Locate the cell with the specified text and output its [x, y] center coordinate. 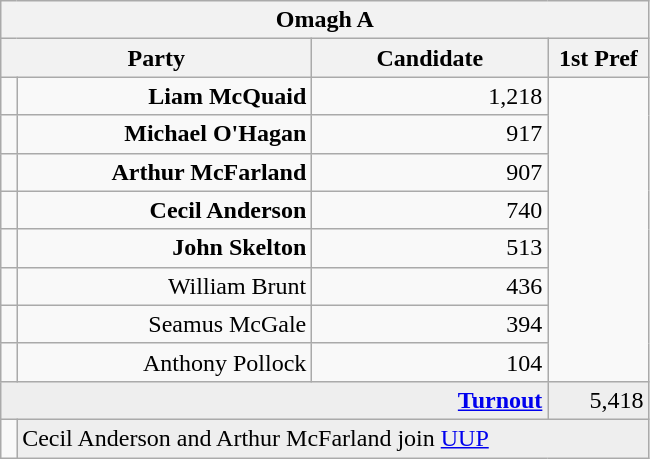
Cecil Anderson [164, 210]
John Skelton [164, 248]
William Brunt [164, 286]
1st Pref [598, 58]
5,418 [598, 400]
Cecil Anderson and Arthur McFarland join UUP [333, 438]
Michael O'Hagan [164, 134]
Omagh A [325, 20]
907 [430, 172]
Seamus McGale [164, 324]
Candidate [430, 58]
Turnout [274, 400]
394 [430, 324]
917 [430, 134]
Arthur McFarland [164, 172]
Liam McQuaid [164, 96]
Anthony Pollock [164, 362]
740 [430, 210]
104 [430, 362]
436 [430, 286]
513 [430, 248]
1,218 [430, 96]
Party [156, 58]
